Locate the cell with the specified text and output its (x, y) center coordinate. 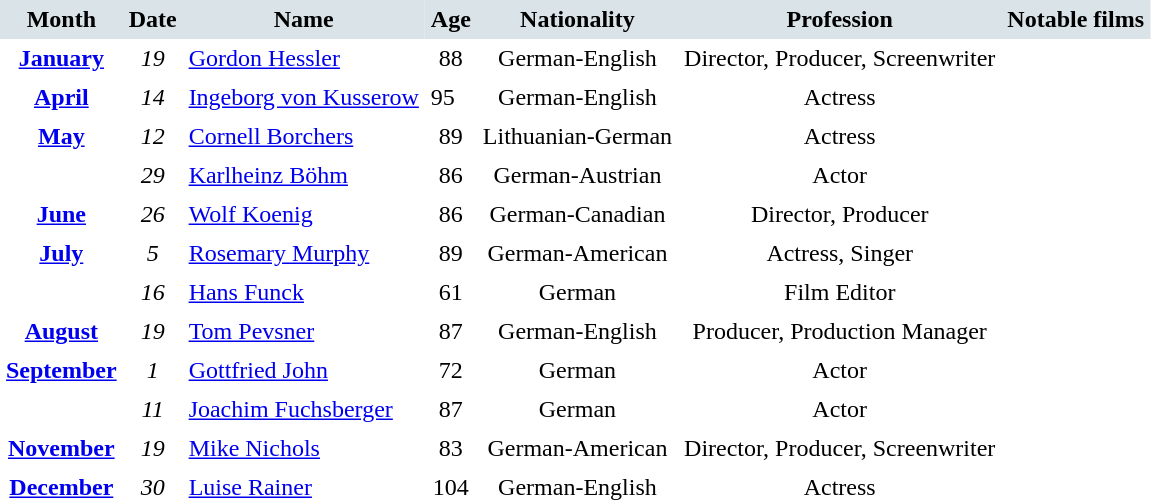
Director, Producer (840, 214)
Producer, Production Manager (840, 332)
12 (153, 136)
German-Canadian (578, 214)
14 (153, 98)
72 (451, 370)
Lithuanian-German (578, 136)
April (62, 98)
1 (153, 370)
Notable films (1076, 20)
88 (451, 58)
June (62, 214)
November (62, 448)
Tom Pevsner (304, 332)
16 (153, 292)
Gordon Hessler (304, 58)
German-Austrian (578, 176)
Name (304, 20)
Film Editor (840, 292)
May (62, 156)
Mike Nichols (304, 448)
Hans Funck (304, 292)
26 (153, 214)
Gottfried John (304, 370)
29 (153, 176)
Ingeborg von Kusserow (304, 98)
83 (451, 448)
Rosemary Murphy (304, 254)
Joachim Fuchsberger (304, 410)
Profession (840, 20)
Month (62, 20)
Wolf Koenig (304, 214)
September (62, 390)
August (62, 332)
Age (451, 20)
95 (451, 98)
61 (451, 292)
11 (153, 410)
Date (153, 20)
January (62, 58)
Nationality (578, 20)
Karlheinz Böhm (304, 176)
Cornell Borchers (304, 136)
5 (153, 254)
Actress, Singer (840, 254)
July (62, 273)
